Output the (x, y) coordinate of the center of the cell containing the given text.  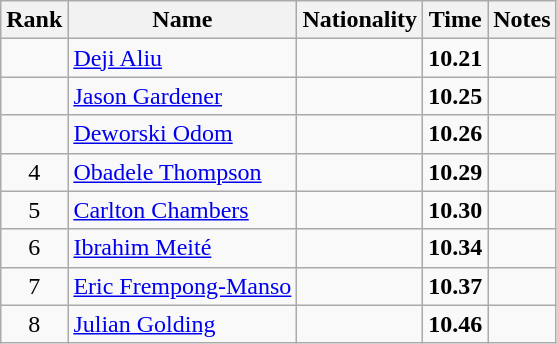
8 (34, 324)
10.25 (456, 96)
Nationality (360, 20)
4 (34, 172)
10.26 (456, 134)
5 (34, 210)
10.34 (456, 248)
6 (34, 248)
Notes (522, 20)
Rank (34, 20)
Carlton Chambers (182, 210)
Deji Aliu (182, 58)
Julian Golding (182, 324)
10.37 (456, 286)
10.30 (456, 210)
10.46 (456, 324)
10.21 (456, 58)
Ibrahim Meité (182, 248)
Jason Gardener (182, 96)
7 (34, 286)
10.29 (456, 172)
Time (456, 20)
Obadele Thompson (182, 172)
Eric Frempong-Manso (182, 286)
Deworski Odom (182, 134)
Name (182, 20)
